Find where the given text appears and provide that cell's center as (x, y) coordinate. 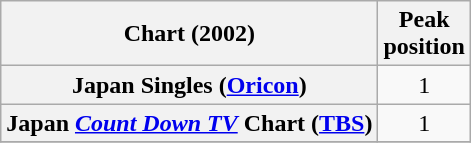
Peakposition (424, 34)
Japan Singles (Oricon) (190, 85)
Chart (2002) (190, 34)
Japan Count Down TV Chart (TBS) (190, 123)
